Scan for the cell matching the given text and deliver its [X, Y] coordinate at center. 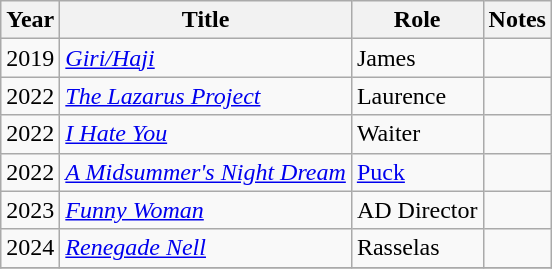
Title [206, 20]
Rasselas [417, 248]
Waiter [417, 134]
James [417, 58]
Puck [417, 172]
Notes [517, 20]
Giri/Haji [206, 58]
2023 [30, 210]
Laurence [417, 96]
AD Director [417, 210]
2019 [30, 58]
A Midsummer's Night Dream [206, 172]
Renegade Nell [206, 248]
Funny Woman [206, 210]
I Hate You [206, 134]
The Lazarus Project [206, 96]
2024 [30, 248]
Role [417, 20]
Year [30, 20]
